Find where the given text appears and provide that cell's center as [X, Y] coordinate. 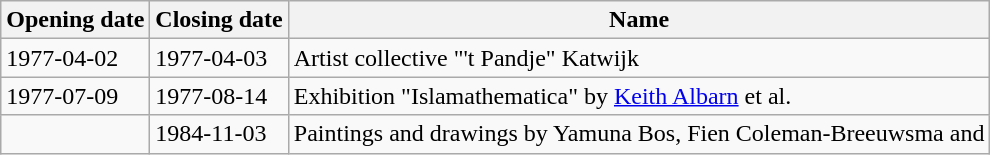
1984-11-03 [219, 134]
1977-08-14 [219, 96]
Name [639, 20]
Artist collective "'t Pandje" Katwijk [639, 58]
1977-04-03 [219, 58]
Closing date [219, 20]
1977-07-09 [76, 96]
1977-04-02 [76, 58]
Exhibition "Islamathematica" by Keith Albarn et al. [639, 96]
Paintings and drawings by Yamuna Bos, Fien Coleman-Breeuwsma and [639, 134]
Opening date [76, 20]
